Return [x, y] of the center of cell containing provided text 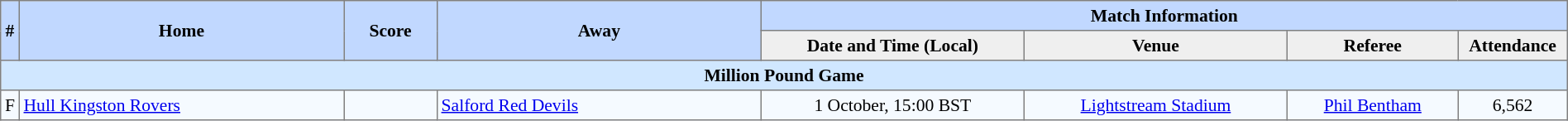
Match Information [1164, 16]
Attendance [1513, 46]
Venue [1155, 46]
Lightstream Stadium [1155, 105]
Away [599, 31]
Salford Red Devils [599, 105]
Referee [1373, 46]
Million Pound Game [784, 75]
Score [390, 31]
6,562 [1513, 105]
Date and Time (Local) [892, 46]
# [10, 31]
1 October, 15:00 BST [892, 105]
Phil Bentham [1373, 105]
Hull Kingston Rovers [181, 105]
F [10, 105]
Home [181, 31]
